Identify which cell holds the provided text, then report its (x, y) central coordinate. 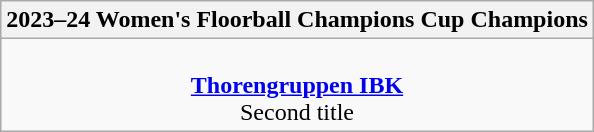
Thorengruppen IBKSecond title (298, 85)
2023–24 Women's Floorball Champions Cup Champions (298, 20)
